Locate the cell with the specified text and output its (x, y) center coordinate. 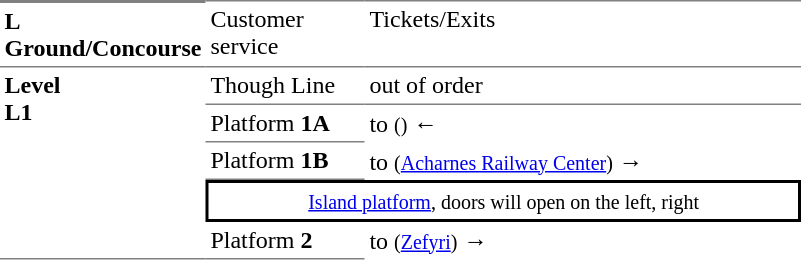
Platform 1B (286, 161)
Platform 1A (286, 124)
LevelL1 (103, 164)
Tickets/Exits (583, 34)
out of order (583, 87)
Platform 2 (286, 241)
Customer service (286, 34)
to (Zefyri) → (583, 241)
to (Acharnes Railway Center) → (583, 161)
to () ← (583, 124)
Though Line (286, 87)
LGround/Concourse (103, 34)
